Scan for the cell matching the given text and deliver its (x, y) coordinate at center. 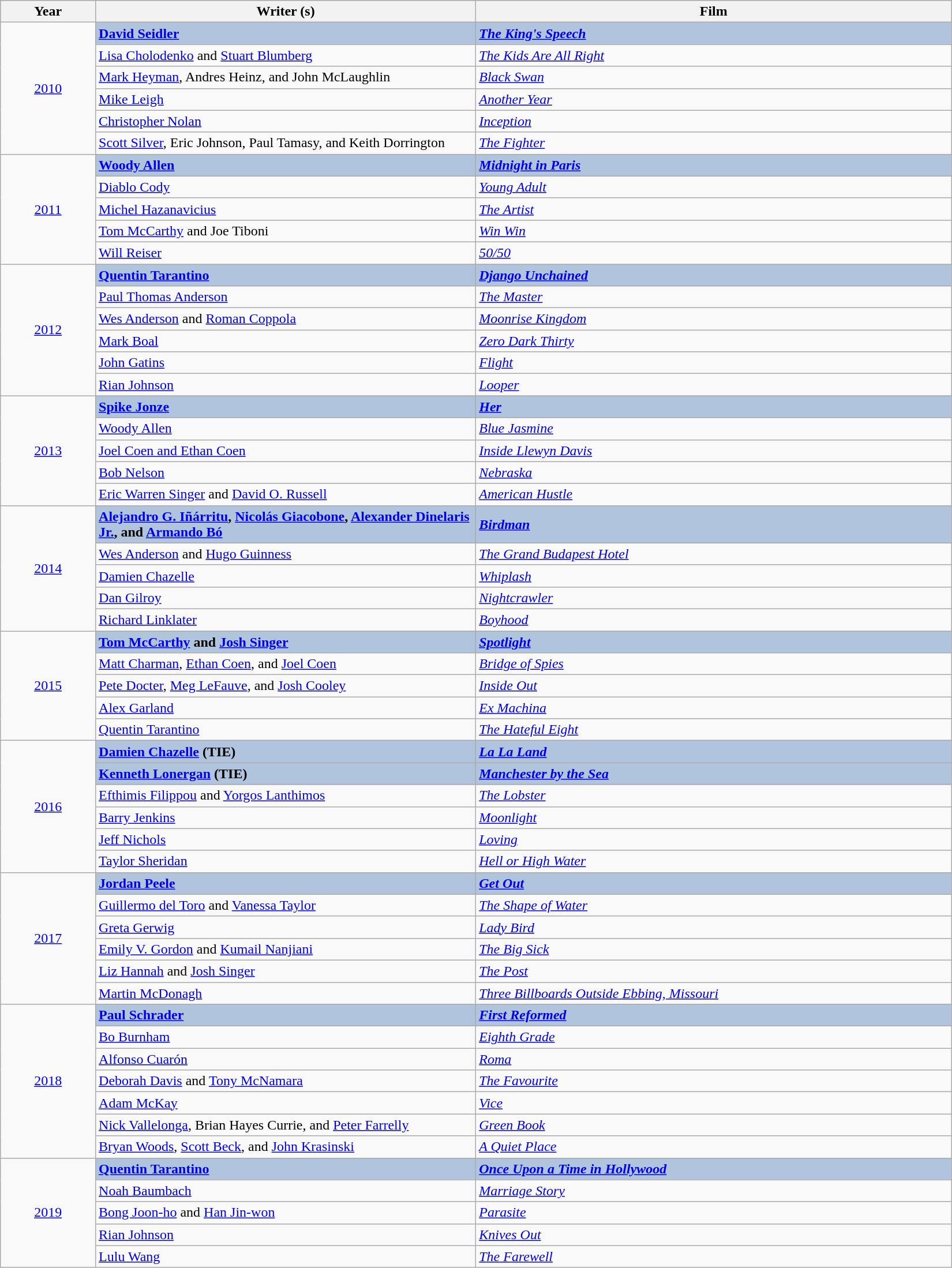
Noah Baumbach (286, 1191)
Inception (714, 121)
Guillermo del Toro and Vanessa Taylor (286, 905)
Taylor Sheridan (286, 861)
The Big Sick (714, 949)
Paul Thomas Anderson (286, 297)
Emily V. Gordon and Kumail Nanjiani (286, 949)
Jeff Nichols (286, 839)
Greta Gerwig (286, 927)
Bob Nelson (286, 472)
Damien Chazelle (286, 576)
The King's Speech (714, 33)
The Post (714, 971)
Loving (714, 839)
Nick Vallelonga, Brian Hayes Currie, and Peter Farrelly (286, 1125)
2016 (48, 806)
Matt Charman, Ethan Coen, and Joel Coen (286, 664)
2011 (48, 209)
Birdman (714, 524)
Lulu Wang (286, 1256)
Deborah Davis and Tony McNamara (286, 1081)
Scott Silver, Eric Johnson, Paul Tamasy, and Keith Dorrington (286, 143)
The Artist (714, 209)
Marriage Story (714, 1191)
Jordan Peele (286, 883)
Wes Anderson and Roman Coppola (286, 319)
The Master (714, 297)
David Seidler (286, 33)
Alfonso Cuarón (286, 1059)
Her (714, 407)
Writer (s) (286, 12)
Spike Jonze (286, 407)
The Lobster (714, 796)
Pete Docter, Meg LeFauve, and Josh Cooley (286, 686)
2012 (48, 330)
The Shape of Water (714, 905)
2019 (48, 1213)
2018 (48, 1081)
Bridge of Spies (714, 664)
Django Unchained (714, 275)
Mike Leigh (286, 99)
Bo Burnham (286, 1037)
Mark Heyman, Andres Heinz, and John McLaughlin (286, 77)
Roma (714, 1059)
Alejandro G. Iñárritu, Nicolás Giacobone, Alexander Dinelaris Jr., and Armando Bó (286, 524)
A Quiet Place (714, 1147)
Vice (714, 1103)
Joel Coen and Ethan Coen (286, 451)
Nightcrawler (714, 598)
Nebraska (714, 472)
Hell or High Water (714, 861)
Looper (714, 385)
2013 (48, 451)
Damien Chazelle (TIE) (286, 752)
The Grand Budapest Hotel (714, 554)
Eric Warren Singer and David O. Russell (286, 494)
Lady Bird (714, 927)
Parasite (714, 1213)
Wes Anderson and Hugo Guinness (286, 554)
The Hateful Eight (714, 730)
Ex Machina (714, 708)
Liz Hannah and Josh Singer (286, 971)
Another Year (714, 99)
Zero Dark Thirty (714, 341)
2017 (48, 938)
The Favourite (714, 1081)
Martin McDonagh (286, 993)
American Hustle (714, 494)
Win Win (714, 231)
Tom McCarthy and Joe Tiboni (286, 231)
Diablo Cody (286, 187)
Spotlight (714, 642)
Will Reiser (286, 253)
Paul Schrader (286, 1015)
Flight (714, 363)
Three Billboards Outside Ebbing, Missouri (714, 993)
Adam McKay (286, 1103)
2010 (48, 88)
The Farewell (714, 1256)
Michel Hazanavicius (286, 209)
Bryan Woods, Scott Beck, and John Krasinski (286, 1147)
Kenneth Lonergan (TIE) (286, 774)
La La Land (714, 752)
Eighth Grade (714, 1037)
Christopher Nolan (286, 121)
2014 (48, 568)
The Fighter (714, 143)
2015 (48, 686)
Dan Gilroy (286, 598)
Mark Boal (286, 341)
Knives Out (714, 1235)
John Gatins (286, 363)
Inside Out (714, 686)
Midnight in Paris (714, 165)
The Kids Are All Right (714, 55)
Boyhood (714, 620)
Bong Joon-ho and Han Jin-won (286, 1213)
Green Book (714, 1125)
Get Out (714, 883)
Year (48, 12)
Barry Jenkins (286, 817)
Inside Llewyn Davis (714, 451)
Film (714, 12)
Black Swan (714, 77)
Young Adult (714, 187)
Tom McCarthy and Josh Singer (286, 642)
Moonlight (714, 817)
Whiplash (714, 576)
Efthimis Filippou and Yorgos Lanthimos (286, 796)
Manchester by the Sea (714, 774)
Lisa Cholodenko and Stuart Blumberg (286, 55)
Blue Jasmine (714, 429)
Moonrise Kingdom (714, 319)
50/50 (714, 253)
Alex Garland (286, 708)
First Reformed (714, 1015)
Richard Linklater (286, 620)
Once Upon a Time in Hollywood (714, 1169)
